Output the [X, Y] coordinate of the center of the cell containing the given text.  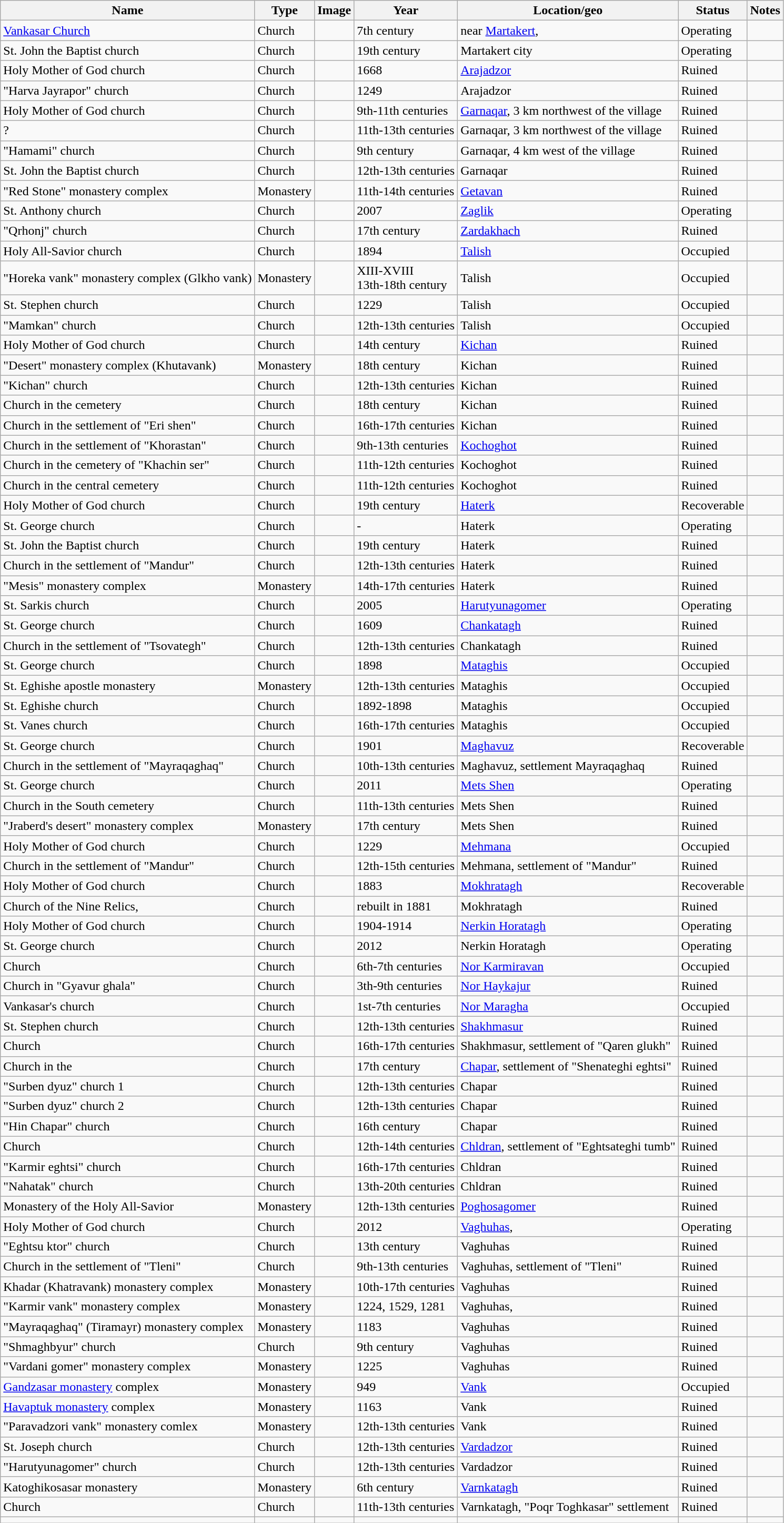
"Surben dyuz" church 2 [127, 1106]
"Qrhonj" church [127, 231]
Mehmana [568, 846]
St. Eghishe church [127, 706]
2005 [406, 606]
St. Joseph church [127, 1447]
12th-14th centuries [406, 1146]
"Kichan" church [127, 385]
Church in the [127, 1066]
Getavan [568, 191]
St. Anthony church [127, 211]
Garnaqar, 4 km west of the village [568, 151]
10th-13th centuries [406, 766]
1163 [406, 1407]
Gandzasar monastery complex [127, 1387]
"Paravadzori vank" monastery comlex [127, 1427]
rebuilt in 1881 [406, 906]
2011 [406, 786]
"Red Stone" monastery complex [127, 191]
Varnkatagh [568, 1487]
Garnaqar [568, 171]
1883 [406, 886]
Church in the settlement of "Tleni" [127, 1267]
Katoghikosasar monastery [127, 1487]
? [127, 131]
Year [406, 11]
"Eghtsu ktor" church [127, 1247]
1225 [406, 1367]
Poghosagomer [568, 1206]
near Martakert, [568, 31]
13th century [406, 1247]
12th-15th centuries [406, 866]
St. Sarkis church [127, 606]
6th century [406, 1487]
"Karmir eghtsi" church [127, 1166]
Nor Karmiravan [568, 966]
Maghavuz, settlement Mayraqaghaq [568, 766]
Church in the cemetery [127, 405]
Nor Haykajur [568, 986]
Church in the settlement of "Mayraqaghaq" [127, 766]
10th-17th centuries [406, 1287]
6th-7th centuries [406, 966]
1183 [406, 1327]
1st-7th centuries [406, 1006]
Vankasar's church [127, 1006]
Monastery of the Holy All-Savior [127, 1206]
"Nahatak" church [127, 1186]
Havaptuk monastery complex [127, 1407]
1904-1914 [406, 926]
Church of the Nine Relics, [127, 906]
Location/geo [568, 11]
- [406, 525]
Church in the central cemetery [127, 485]
"Vardani gomer" monastery complex [127, 1367]
9th-11th centuries [406, 111]
Image [335, 11]
2007 [406, 211]
"Horeka vank" monastery complex (Glkho vank) [127, 278]
Church in the South cemetery [127, 806]
1898 [406, 666]
XIII-XVIII13th-18th century [406, 278]
Name [127, 11]
Church in the settlement of "Eri shen" [127, 425]
Maghavuz [568, 746]
Khadar (Khatravank) monastery complex [127, 1287]
"Surben dyuz" church 1 [127, 1086]
Zardakhach [568, 231]
"Jraberd's desert" monastery complex [127, 826]
St. Eghishe apostle monastery [127, 686]
Chapar, settlement of "Shenateghi eghtsi" [568, 1066]
14th century [406, 345]
"Desert" monastery complex (Khutavank) [127, 365]
1224, 1529, 1281 [406, 1307]
1894 [406, 251]
Church in the settlement of "Tsovategh" [127, 646]
Varnkatagh, "Poqr Toghkasar" settlement [568, 1507]
"Hin Chapar" church [127, 1126]
Chldran, settlement of "Eghtsateghi tumb" [568, 1146]
14th-17th centuries [406, 586]
Nor Maragha [568, 1006]
Church in the cemetery of "Khachin ser" [127, 465]
1892-1898 [406, 706]
Church in the settlement of "Khorastan" [127, 445]
"Harutyunagomer" church [127, 1467]
Vaghuhas, settlement of "Tleni" [568, 1267]
"Karmir vank" monastery complex [127, 1307]
1901 [406, 746]
St. Vanes church [127, 726]
13th-20th centuries [406, 1186]
Harutyunagomer [568, 606]
Holy All-Savior church [127, 251]
1609 [406, 626]
1249 [406, 91]
"Mayraqaghaq" (Tiramayr) monastery complex [127, 1327]
949 [406, 1387]
"Mesis" monastery complex [127, 586]
16th century [406, 1126]
Mehmana, settlement of "Mandur" [568, 866]
1668 [406, 71]
7th century [406, 31]
Vankasar Church [127, 31]
Type [285, 11]
3th-9th centuries [406, 986]
Martakert city [568, 51]
Shakhmasur, settlement of "Qaren glukh" [568, 1046]
Status [712, 11]
"Hamami" church [127, 151]
Zaglik [568, 211]
Shakhmasur [568, 1026]
"Mamkan" church [127, 325]
Church in "Gyavur ghala" [127, 986]
"Shmaghbyur" church [127, 1347]
"Harva Jayrapor" church [127, 91]
11th-14th centuries [406, 191]
Notes [765, 11]
